Determine the (X, Y) coordinate at the center of the cell enclosing the given text.  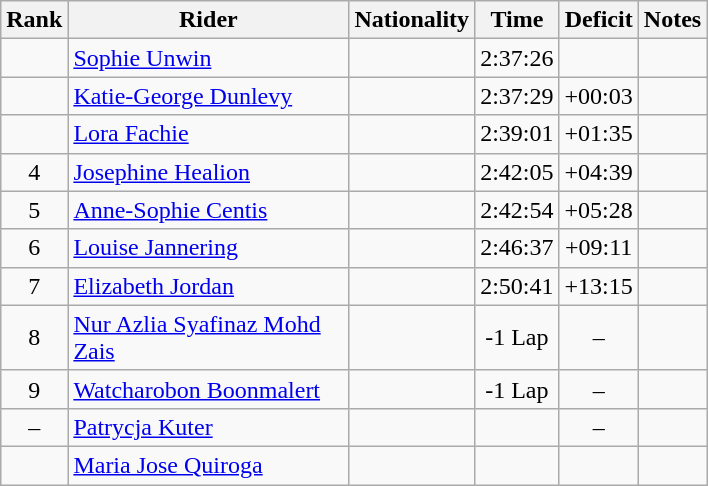
Time (517, 20)
+04:39 (598, 172)
+05:28 (598, 210)
+09:11 (598, 248)
2:46:37 (517, 248)
Katie-George Dunlevy (208, 96)
Notes (672, 20)
2:42:54 (517, 210)
Josephine Healion (208, 172)
6 (34, 248)
Lora Fachie (208, 134)
+00:03 (598, 96)
5 (34, 210)
2:42:05 (517, 172)
+01:35 (598, 134)
Rider (208, 20)
Maria Jose Quiroga (208, 465)
Patrycja Kuter (208, 427)
Anne-Sophie Centis (208, 210)
Watcharobon Boonmalert (208, 389)
2:50:41 (517, 286)
Rank (34, 20)
+13:15 (598, 286)
4 (34, 172)
2:37:26 (517, 58)
9 (34, 389)
2:39:01 (517, 134)
Nationality (412, 20)
Louise Jannering (208, 248)
Elizabeth Jordan (208, 286)
Deficit (598, 20)
2:37:29 (517, 96)
7 (34, 286)
8 (34, 338)
Sophie Unwin (208, 58)
Nur Azlia Syafinaz Mohd Zais (208, 338)
